Identify which cell holds the provided text, then report its [x, y] central coordinate. 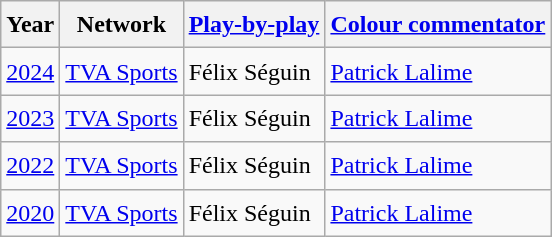
Play-by-play [254, 24]
2023 [30, 118]
2022 [30, 166]
2020 [30, 212]
2024 [30, 72]
Year [30, 24]
Network [122, 24]
Colour commentator [438, 24]
